Return [x, y] of the center of cell containing provided text 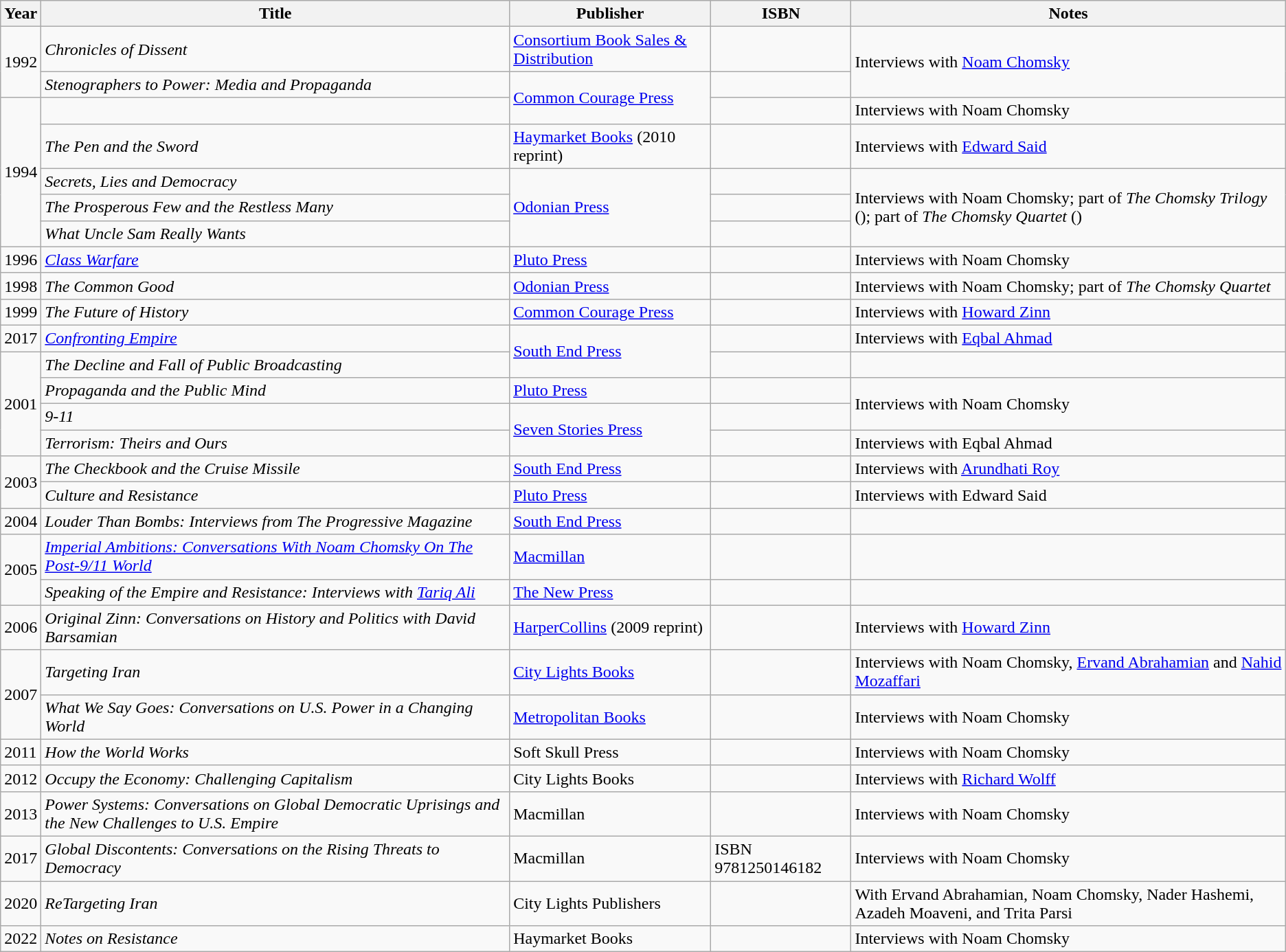
1992 [21, 62]
2006 [21, 628]
Year [21, 14]
Haymarket Books (2010 reprint) [610, 146]
The Checkbook and the Cruise Missile [275, 469]
The Future of History [275, 312]
2012 [21, 778]
Stenographers to Power: Media and Propaganda [275, 84]
9-11 [275, 417]
2020 [21, 903]
ReTargeting Iran [275, 903]
The Pen and the Sword [275, 146]
ISBN 9781250146182 [781, 859]
ISBN [781, 14]
Confronting Empire [275, 338]
2001 [21, 404]
Culture and Resistance [275, 495]
Propaganda and the Public Mind [275, 391]
Title [275, 14]
2007 [21, 694]
2005 [21, 570]
Chronicles of Dissent [275, 49]
Haymarket Books [610, 939]
2003 [21, 482]
City Lights Publishers [610, 903]
Metropolitan Books [610, 717]
The Common Good [275, 286]
The New Press [610, 592]
Power Systems: Conversations on Global Democratic Uprisings and the New Challenges to U.S. Empire [275, 813]
With Ervand Abrahamian, Noam Chomsky, Nader Hashemi, Azadeh Moaveni, and Trita Parsi [1068, 903]
1994 [21, 172]
Imperial Ambitions: Conversations With Noam Chomsky On The Post-9/11 World [275, 556]
The Prosperous Few and the Restless Many [275, 207]
Soft Skull Press [610, 752]
Targeting Iran [275, 672]
Interviews with Noam Chomsky; part of The Chomsky Trilogy (); part of The Chomsky Quartet () [1068, 207]
Interviews with Noam Chomsky, Ervand Abrahamian and Nahid Mozaffari [1068, 672]
The Decline and Fall of Public Broadcasting [275, 365]
Louder Than Bombs: Interviews from The Progressive Magazine [275, 521]
Notes on Resistance [275, 939]
1999 [21, 312]
Occupy the Economy: Challenging Capitalism [275, 778]
Notes [1068, 14]
Speaking of the Empire and Resistance: Interviews with Tariq Ali [275, 592]
Global Discontents: Conversations on the Rising Threats to Democracy [275, 859]
Consortium Book Sales & Distribution [610, 49]
2022 [21, 939]
Interviews with Noam Chomsky; part of The Chomsky Quartet [1068, 286]
Interviews with Richard Wolff [1068, 778]
Publisher [610, 14]
HarperCollins (2009 reprint) [610, 628]
Class Warfare [275, 260]
How the World Works [275, 752]
What We Say Goes: Conversations on U.S. Power in a Changing World [275, 717]
What Uncle Sam Really Wants [275, 234]
2011 [21, 752]
Seven Stories Press [610, 430]
Terrorism: Theirs and Ours [275, 443]
1996 [21, 260]
2004 [21, 521]
1998 [21, 286]
Interviews with Arundhati Roy [1068, 469]
Secrets, Lies and Democracy [275, 181]
2013 [21, 813]
Original Zinn: Conversations on History and Politics with David Barsamian [275, 628]
